Locate the cell with the specified text and output its (X, Y) center coordinate. 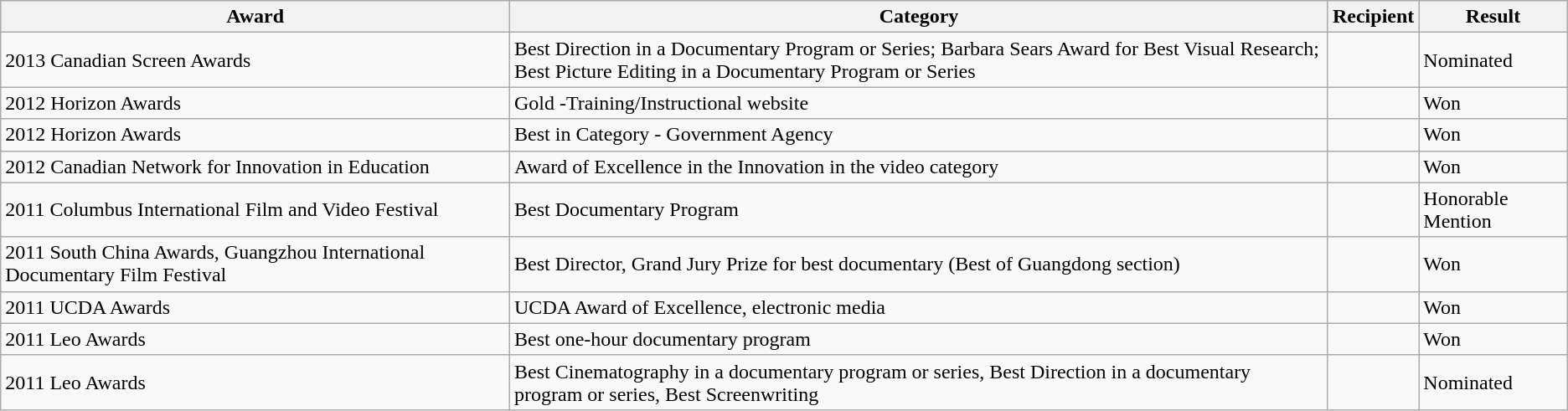
2013 Canadian Screen Awards (255, 60)
Honorable Mention (1493, 209)
Recipient (1373, 17)
2011 South China Awards, Guangzhou International Documentary Film Festival (255, 265)
Gold -Training/Instructional website (920, 103)
Best Director, Grand Jury Prize for best documentary (Best of Guangdong section) (920, 265)
Result (1493, 17)
Award of Excellence in the Innovation in the video category (920, 167)
2012 Canadian Network for Innovation in Education (255, 167)
2011 UCDA Awards (255, 307)
Category (920, 17)
Best Cinematography in a documentary program or series, Best Direction in a documentary program or series, Best Screenwriting (920, 382)
Best Documentary Program (920, 209)
Award (255, 17)
Best in Category - Government Agency (920, 135)
UCDA Award of Excellence, electronic media (920, 307)
Best one-hour documentary program (920, 339)
2011 Columbus International Film and Video Festival (255, 209)
